Locate the cell with the specified text and output its [x, y] center coordinate. 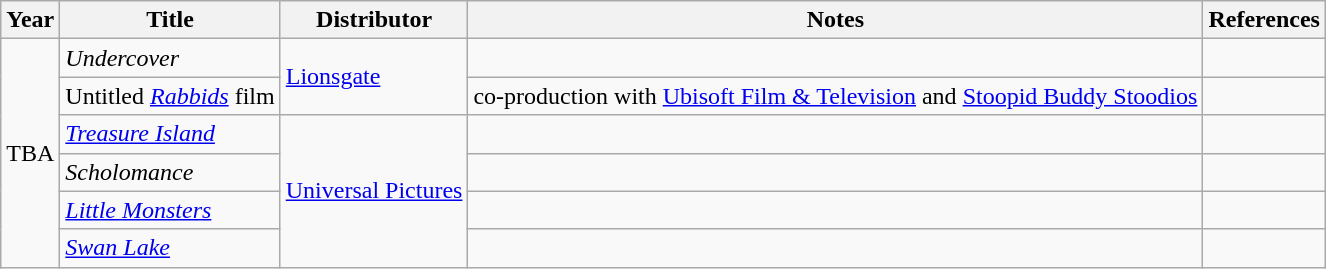
Swan Lake [170, 248]
Year [30, 20]
Undercover [170, 58]
TBA [30, 153]
Scholomance [170, 172]
co-production with Ubisoft Film & Television and Stoopid Buddy Stoodios [836, 96]
References [1264, 20]
Distributor [374, 20]
Universal Pictures [374, 191]
Lionsgate [374, 77]
Title [170, 20]
Treasure Island [170, 134]
Little Monsters [170, 210]
Untitled Rabbids film [170, 96]
Notes [836, 20]
